From the cell containing the given text, extract its center point as (x, y) coordinate. 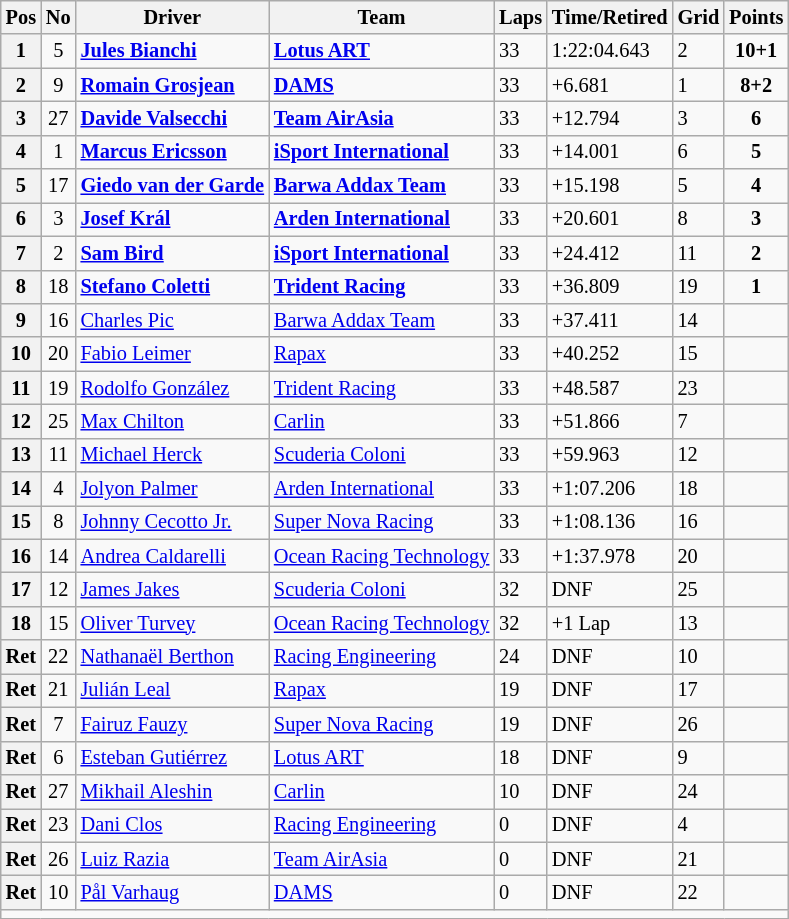
+1:07.206 (610, 489)
James Jakes (172, 589)
Max Chilton (172, 421)
Marcus Ericsson (172, 152)
Driver (172, 17)
Sam Bird (172, 253)
+59.963 (610, 455)
+20.601 (610, 219)
Pål Varhaug (172, 892)
Esteban Gutiérrez (172, 758)
+37.411 (610, 320)
Nathanaël Berthon (172, 657)
Luiz Razia (172, 859)
+51.866 (610, 421)
+40.252 (610, 354)
No (58, 17)
Jolyon Palmer (172, 489)
8+2 (756, 85)
Giedo van der Garde (172, 186)
+12.794 (610, 118)
Laps (520, 17)
Josef Král (172, 219)
Points (756, 17)
+15.198 (610, 186)
Grid (699, 17)
+24.412 (610, 253)
Jules Bianchi (172, 51)
Julián Leal (172, 690)
Fairuz Fauzy (172, 724)
Michael Herck (172, 455)
Dani Clos (172, 825)
Davide Valsecchi (172, 118)
+48.587 (610, 388)
+1:37.978 (610, 556)
+6.681 (610, 85)
Fabio Leimer (172, 354)
Johnny Cecotto Jr. (172, 522)
Rodolfo González (172, 388)
Oliver Turvey (172, 623)
1:22:04.643 (610, 51)
10+1 (756, 51)
Stefano Coletti (172, 287)
Team (382, 17)
Andrea Caldarelli (172, 556)
+14.001 (610, 152)
+1:08.136 (610, 522)
+1 Lap (610, 623)
Pos (21, 17)
Romain Grosjean (172, 85)
Time/Retired (610, 17)
+36.809 (610, 287)
Charles Pic (172, 320)
Mikhail Aleshin (172, 791)
